Provide the (X, Y) coordinate of the cell's center where the given text is located.  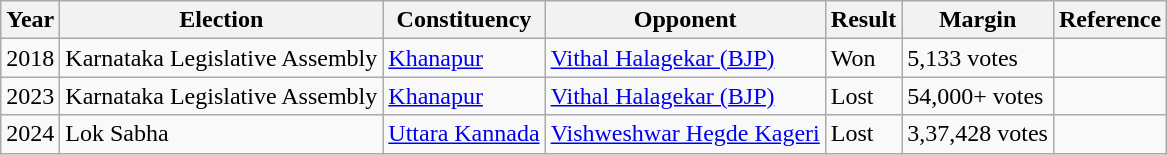
5,133 votes (978, 58)
2024 (30, 134)
Reference (1110, 20)
Election (222, 20)
2018 (30, 58)
Opponent (685, 20)
54,000+ votes (978, 96)
Won (863, 58)
Constituency (464, 20)
Uttara Kannada (464, 134)
Year (30, 20)
2023 (30, 96)
Result (863, 20)
3,37,428 votes (978, 134)
Margin (978, 20)
Vishweshwar Hegde Kageri (685, 134)
Lok Sabha (222, 134)
